Locate the cell with the specified text and output its [X, Y] center coordinate. 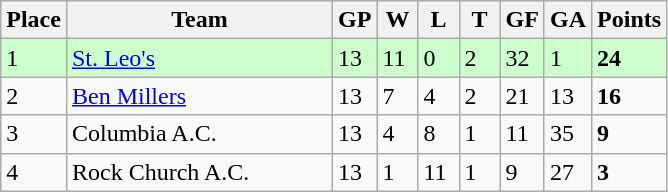
7 [398, 96]
GF [522, 20]
24 [630, 58]
W [398, 20]
Team [199, 20]
Columbia A.C. [199, 134]
GP [355, 20]
16 [630, 96]
35 [568, 134]
21 [522, 96]
0 [438, 58]
8 [438, 134]
GA [568, 20]
32 [522, 58]
L [438, 20]
Ben Millers [199, 96]
St. Leo's [199, 58]
Rock Church A.C. [199, 172]
Place [34, 20]
T [480, 20]
27 [568, 172]
Points [630, 20]
